Extract the [X, Y] coordinate from the center of the cell holding the provided text.  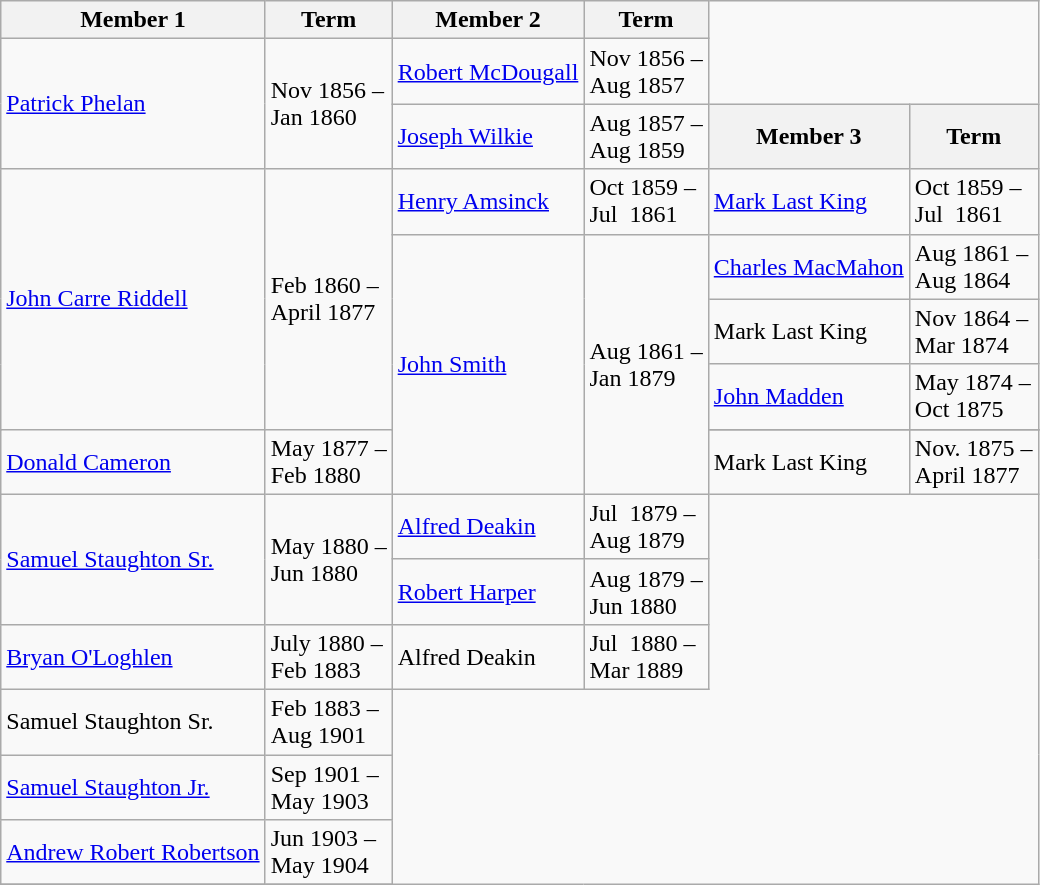
Nov 1864 –Mar 1874 [974, 332]
Nov. 1875 –April 1877 [974, 462]
Aug 1861 –Aug 1864 [974, 266]
Jul 1879 –Aug 1879 [646, 526]
Aug 1879 –Jun 1880 [646, 592]
May 1877 –Feb 1880 [328, 462]
Member 3 [808, 136]
Jun 1903 –May 1904 [328, 852]
Andrew Robert Robertson [133, 852]
May 1880 –Jun 1880 [328, 559]
Feb 1883 –Aug 1901 [328, 722]
Joseph Wilkie [488, 136]
Feb 1860 –April 1877 [328, 299]
Bryan O'Loghlen [133, 656]
July 1880 –Feb 1883 [328, 656]
John Carre Riddell [133, 299]
Donald Cameron [133, 462]
Robert Harper [488, 592]
Jul 1880 –Mar 1889 [646, 656]
Robert McDougall [488, 72]
Samuel Staughton Jr. [133, 786]
Member 1 [133, 20]
John Madden [808, 396]
John Smith [488, 364]
Aug 1861 –Jan 1879 [646, 364]
Sep 1901 –May 1903 [328, 786]
May 1874 –Oct 1875 [974, 396]
Member 2 [488, 20]
Aug 1857 –Aug 1859 [646, 136]
Nov 1856 –Aug 1857 [646, 72]
Nov 1856 –Jan 1860 [328, 104]
Charles MacMahon [808, 266]
Patrick Phelan [133, 104]
Henry Amsinck [488, 202]
